Output the [x, y] coordinate of the center of the cell containing the given text.  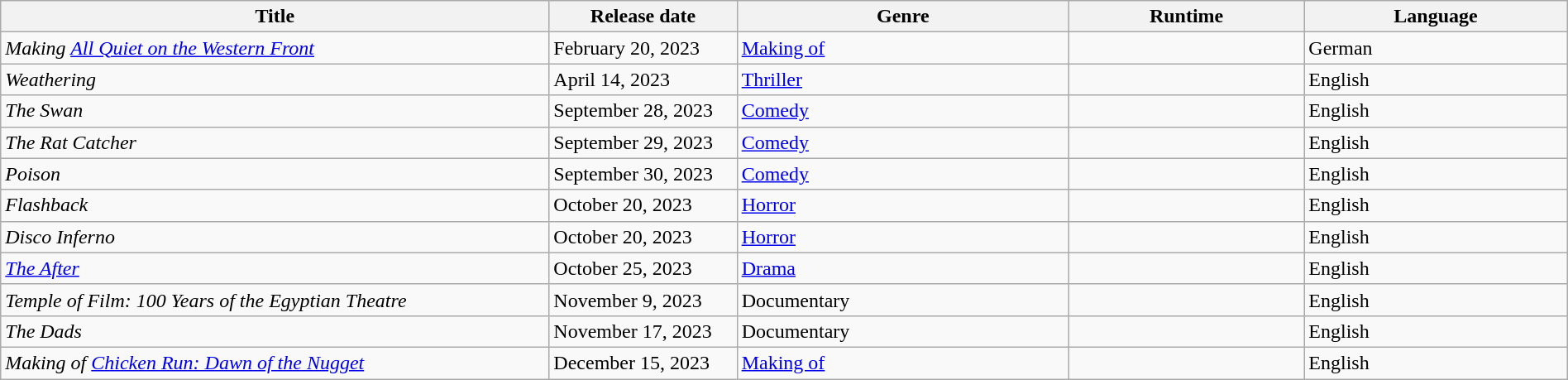
September 28, 2023 [643, 111]
February 20, 2023 [643, 48]
Weathering [275, 79]
The After [275, 268]
October 25, 2023 [643, 268]
Making of Chicken Run: Dawn of the Nugget [275, 363]
September 30, 2023 [643, 174]
The Rat Catcher [275, 142]
Release date [643, 17]
December 15, 2023 [643, 363]
September 29, 2023 [643, 142]
Language [1436, 17]
German [1436, 48]
Genre [903, 17]
Title [275, 17]
The Dads [275, 331]
Flashback [275, 205]
The Swan [275, 111]
Making All Quiet on the Western Front [275, 48]
April 14, 2023 [643, 79]
November 17, 2023 [643, 331]
Runtime [1186, 17]
Poison [275, 174]
Drama [903, 268]
November 9, 2023 [643, 300]
Thriller [903, 79]
Temple of Film: 100 Years of the Egyptian Theatre [275, 300]
Disco Inferno [275, 237]
